Capture the cell that displays the provided text and extract its [X, Y] central coordinate. 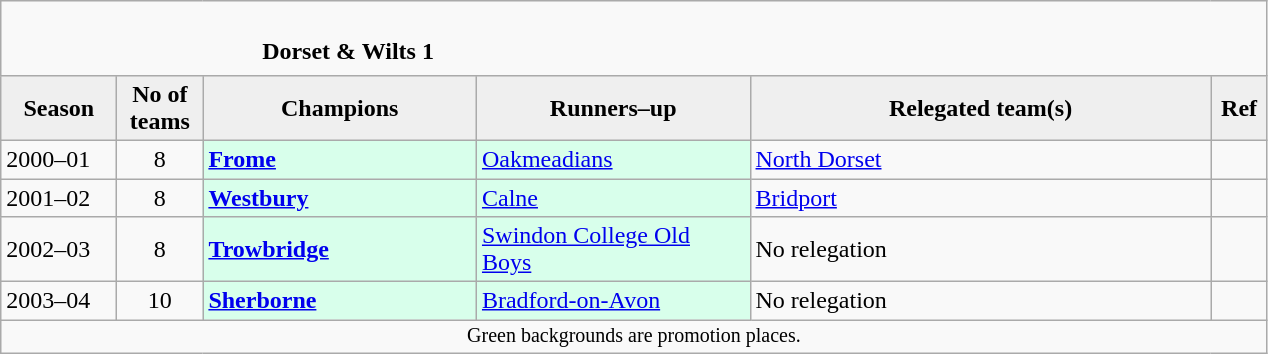
Runners–up [613, 108]
Bridport [980, 197]
Green backgrounds are promotion places. [634, 336]
2002–03 [59, 250]
Sherborne [340, 301]
Trowbridge [340, 250]
Ref [1239, 108]
North Dorset [980, 159]
2001–02 [59, 197]
Swindon College Old Boys [613, 250]
Oakmeadians [613, 159]
Westbury [340, 197]
Relegated team(s) [980, 108]
Bradford-on-Avon [613, 301]
Champions [340, 108]
10 [160, 301]
Calne [613, 197]
Season [59, 108]
Frome [340, 159]
2000–01 [59, 159]
2003–04 [59, 301]
No of teams [160, 108]
